Identify which cell holds the provided text, then report its [X, Y] central coordinate. 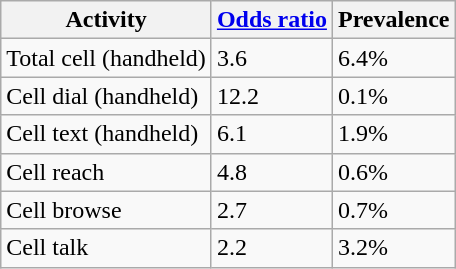
0.7% [394, 210]
Cell talk [106, 248]
Prevalence [394, 20]
2.7 [272, 210]
Odds ratio [272, 20]
3.6 [272, 58]
12.2 [272, 96]
3.2% [394, 248]
6.4% [394, 58]
1.9% [394, 134]
Cell reach [106, 172]
Cell text (handheld) [106, 134]
0.1% [394, 96]
4.8 [272, 172]
0.6% [394, 172]
Total cell (handheld) [106, 58]
Cell dial (handheld) [106, 96]
Activity [106, 20]
6.1 [272, 134]
2.2 [272, 248]
Cell browse [106, 210]
